Detect which cell encompasses the target text, then output its [X, Y] center coordinate. 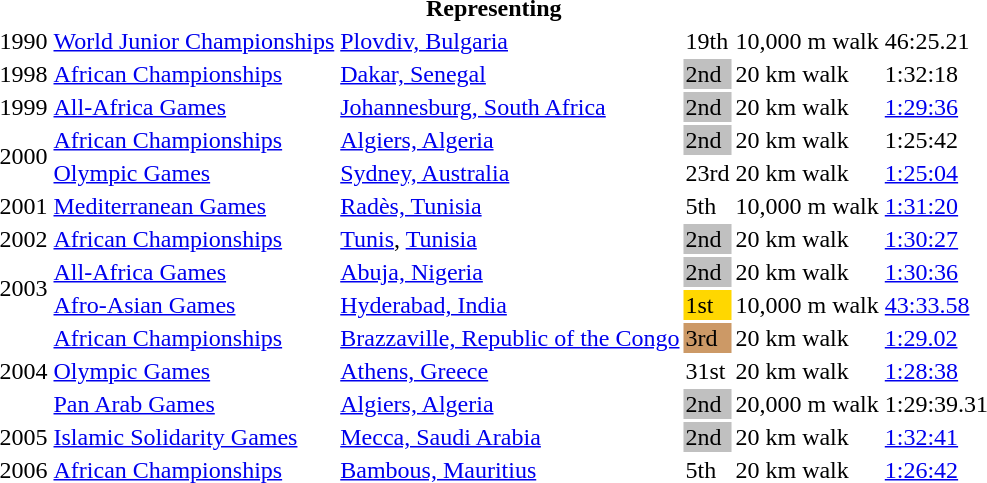
Mediterranean Games [194, 206]
Athens, Greece [510, 371]
Hyderabad, India [510, 305]
3rd [708, 338]
Pan Arab Games [194, 404]
Brazzaville, Republic of the Congo [510, 338]
Tunis, Tunisia [510, 239]
Radès, Tunisia [510, 206]
5th [708, 206]
20,000 m walk [807, 404]
Abuja, Nigeria [510, 272]
Islamic Solidarity Games [194, 437]
Afro-Asian Games [194, 305]
23rd [708, 173]
Dakar, Senegal [510, 74]
19th [708, 41]
Plovdiv, Bulgaria [510, 41]
31st [708, 371]
Johannesburg, South Africa [510, 107]
Mecca, Saudi Arabia [510, 437]
World Junior Championships [194, 41]
Sydney, Australia [510, 173]
1st [708, 305]
